Return [x, y] of the center of cell containing provided text 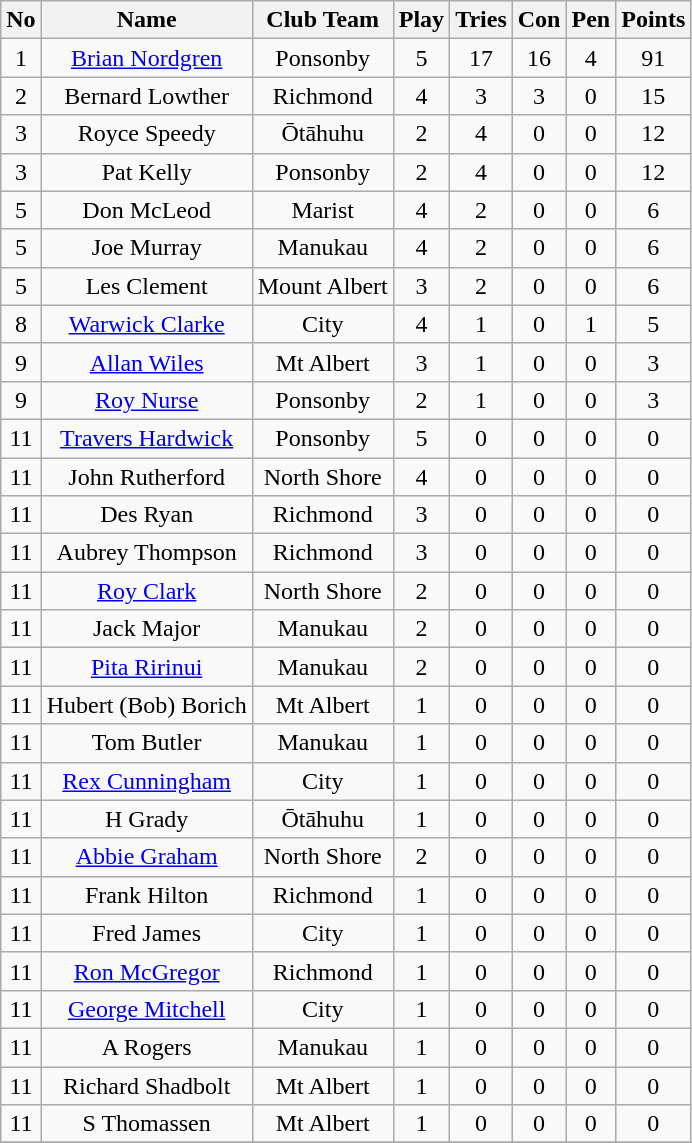
George Mitchell [146, 1009]
Roy Clark [146, 591]
Richard Shadbolt [146, 1085]
Pen [591, 20]
Marist [322, 210]
Royce Speedy [146, 134]
Warwick Clarke [146, 324]
Aubrey Thompson [146, 553]
S Thomassen [146, 1124]
Ron McGregor [146, 971]
Travers Hardwick [146, 438]
Play [421, 20]
Abbie Graham [146, 857]
No [21, 20]
Les Clement [146, 286]
17 [482, 58]
John Rutherford [146, 477]
Tom Butler [146, 743]
A Rogers [146, 1047]
Hubert (Bob) Borich [146, 705]
Pita Ririnui [146, 667]
Allan Wiles [146, 362]
Frank Hilton [146, 895]
Joe Murray [146, 248]
Club Team [322, 20]
91 [654, 58]
Fred James [146, 933]
Points [654, 20]
Pat Kelly [146, 172]
8 [21, 324]
Des Ryan [146, 515]
Roy Nurse [146, 400]
16 [539, 58]
15 [654, 96]
Mount Albert [322, 286]
Rex Cunningham [146, 781]
Bernard Lowther [146, 96]
Tries [482, 20]
Con [539, 20]
Brian Nordgren [146, 58]
Name [146, 20]
H Grady [146, 819]
Jack Major [146, 629]
Don McLeod [146, 210]
